For the text-containing cell, return its midpoint in (x, y) coordinate format. 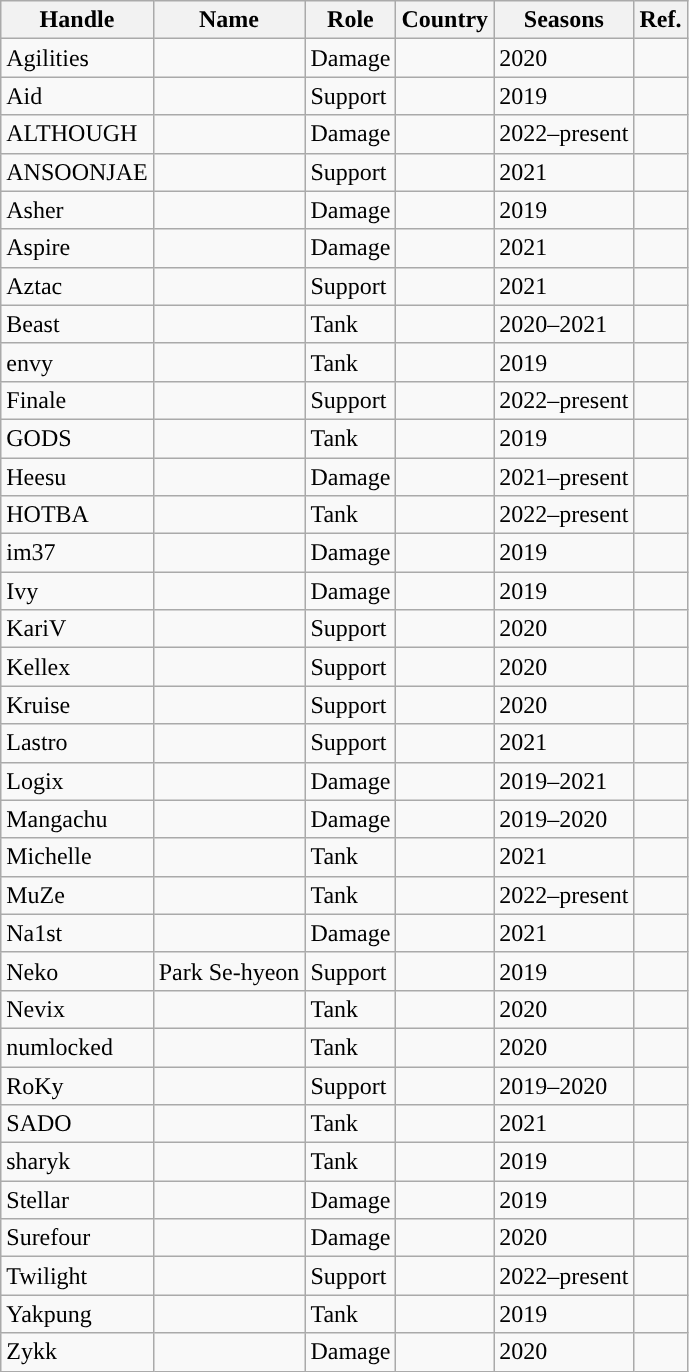
Mangachu (77, 819)
Neko (77, 971)
MuZe (77, 895)
Country (445, 20)
Surefour (77, 1238)
RoKy (77, 1085)
GODS (77, 438)
ALTHOUGH (77, 134)
Lastro (77, 743)
Heesu (77, 477)
Aztac (77, 286)
Zykk (77, 1352)
Ref. (660, 20)
envy (77, 362)
Role (350, 20)
Asher (77, 210)
HOTBA (77, 515)
Seasons (564, 20)
Agilities (77, 58)
SADO (77, 1124)
im37 (77, 553)
2019–2021 (564, 781)
Ivy (77, 591)
Nevix (77, 1009)
KariV (77, 629)
sharyk (77, 1162)
2020–2021 (564, 324)
2021–present (564, 477)
Park Se-hyeon (229, 971)
Michelle (77, 857)
Stellar (77, 1200)
Twilight (77, 1276)
Kruise (77, 705)
Yakpung (77, 1314)
Na1st (77, 933)
Aspire (77, 248)
Finale (77, 400)
Logix (77, 781)
Handle (77, 20)
ANSOONJAE (77, 172)
Kellex (77, 667)
Name (229, 20)
Aid (77, 96)
numlocked (77, 1047)
Beast (77, 324)
